Pinpoint the cell where the given text exists, returning its [X, Y] midpoint coordinate. 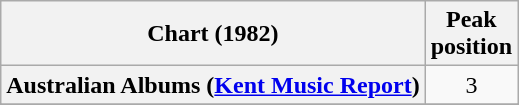
Australian Albums (Kent Music Report) [213, 85]
Chart (1982) [213, 34]
3 [471, 85]
Peakposition [471, 34]
